Find where the given text appears and provide that cell's center as [x, y] coordinate. 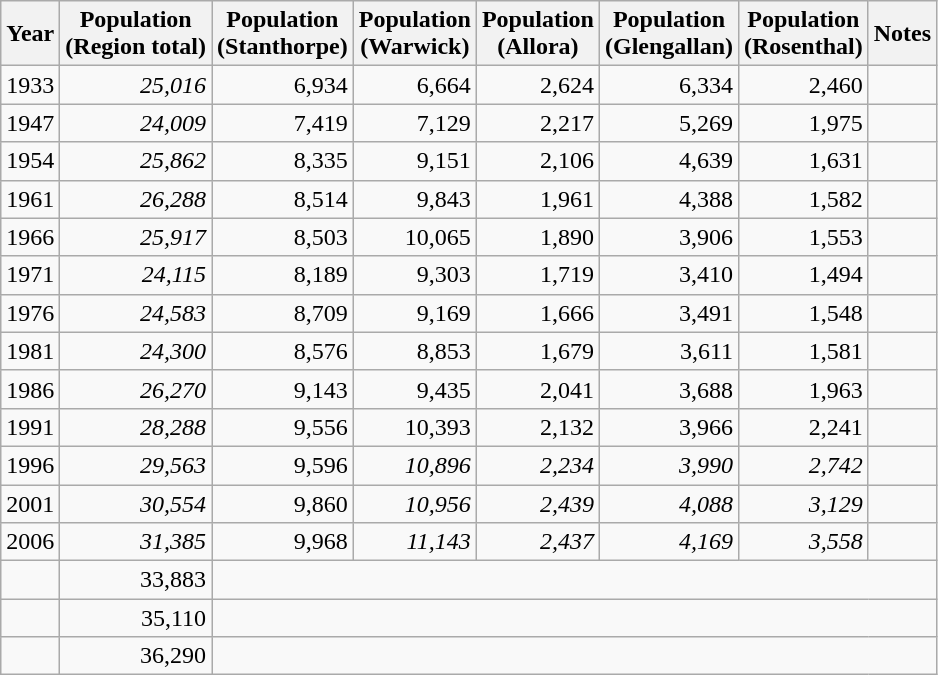
1,975 [804, 123]
2001 [30, 503]
1,719 [538, 275]
9,843 [414, 199]
8,576 [283, 351]
Year [30, 34]
9,151 [414, 161]
Population(Region total) [136, 34]
25,016 [136, 85]
1961 [30, 199]
1,548 [804, 313]
1,890 [538, 237]
3,558 [804, 542]
2,217 [538, 123]
35,110 [136, 618]
1,961 [538, 199]
1991 [30, 427]
24,009 [136, 123]
1986 [30, 389]
3,410 [668, 275]
3,688 [668, 389]
7,129 [414, 123]
3,129 [804, 503]
24,583 [136, 313]
3,906 [668, 237]
1,679 [538, 351]
5,269 [668, 123]
1996 [30, 465]
9,143 [283, 389]
1,963 [804, 389]
25,917 [136, 237]
Population(Glengallan) [668, 34]
8,709 [283, 313]
1954 [30, 161]
9,596 [283, 465]
1,666 [538, 313]
10,896 [414, 465]
9,303 [414, 275]
9,860 [283, 503]
2,437 [538, 542]
4,639 [668, 161]
6,664 [414, 85]
26,270 [136, 389]
2,106 [538, 161]
4,088 [668, 503]
1,631 [804, 161]
2,041 [538, 389]
Population(Stanthorpe) [283, 34]
2,460 [804, 85]
11,143 [414, 542]
8,503 [283, 237]
1933 [30, 85]
1976 [30, 313]
2006 [30, 542]
25,862 [136, 161]
8,514 [283, 199]
Population(Rosenthal) [804, 34]
2,234 [538, 465]
6,934 [283, 85]
24,115 [136, 275]
10,956 [414, 503]
3,966 [668, 427]
33,883 [136, 580]
Notes [902, 34]
1966 [30, 237]
36,290 [136, 656]
29,563 [136, 465]
10,065 [414, 237]
1971 [30, 275]
1,553 [804, 237]
1947 [30, 123]
4,388 [668, 199]
3,611 [668, 351]
28,288 [136, 427]
24,300 [136, 351]
3,990 [668, 465]
1,582 [804, 199]
9,968 [283, 542]
9,435 [414, 389]
2,624 [538, 85]
1,581 [804, 351]
2,132 [538, 427]
2,241 [804, 427]
10,393 [414, 427]
1981 [30, 351]
8,189 [283, 275]
9,169 [414, 313]
26,288 [136, 199]
2,439 [538, 503]
3,491 [668, 313]
9,556 [283, 427]
6,334 [668, 85]
Population(Warwick) [414, 34]
7,419 [283, 123]
30,554 [136, 503]
31,385 [136, 542]
Population(Allora) [538, 34]
8,853 [414, 351]
1,494 [804, 275]
4,169 [668, 542]
2,742 [804, 465]
8,335 [283, 161]
